Search for the cell housing the specified text and yield its [X, Y] center coordinate. 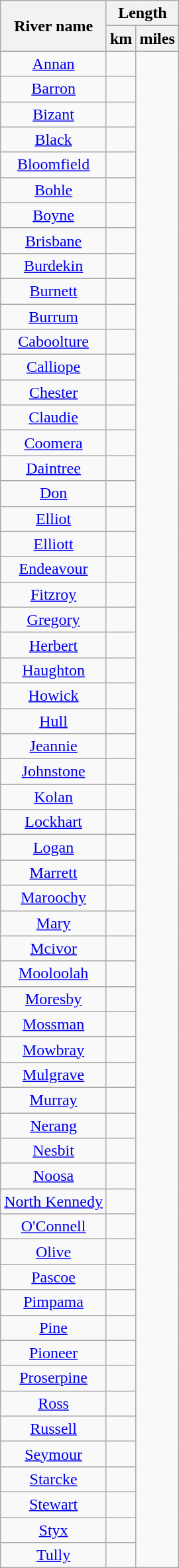
Pioneer [54, 1353]
Barron [54, 89]
km [121, 39]
Length [142, 13]
Bizant [54, 114]
Hull [54, 721]
Gregory [54, 620]
Daintree [54, 468]
Lockhart [54, 822]
Mowbray [54, 1049]
Noosa [54, 1176]
Logan [54, 847]
Burrum [54, 317]
Herbert [54, 645]
Black [54, 139]
Elliott [54, 544]
O'Connell [54, 1227]
Olive [54, 1252]
Tully [54, 1555]
Brisbane [54, 240]
Don [54, 493]
Starcke [54, 1479]
Boyne [54, 215]
Chester [54, 392]
Endeavour [54, 569]
Mulgrave [54, 1075]
miles [157, 39]
Stewart [54, 1504]
Burnett [54, 291]
Jeannie [54, 746]
Murray [54, 1100]
Moresby [54, 999]
Burdekin [54, 266]
Nesbit [54, 1151]
Claudie [54, 418]
Seymour [54, 1454]
Johnstone [54, 772]
Mary [54, 923]
Bohle [54, 190]
Elliot [54, 519]
Fitzroy [54, 594]
Haughton [54, 670]
Mcivor [54, 948]
River name [54, 26]
Maroochy [54, 898]
North Kennedy [54, 1201]
Styx [54, 1529]
Russell [54, 1429]
Howick [54, 695]
Pine [54, 1328]
Coomera [54, 443]
Mossman [54, 1024]
Kolan [54, 797]
Bloomfield [54, 165]
Nerang [54, 1126]
Caboolture [54, 342]
Annan [54, 64]
Pimpama [54, 1302]
Mooloolah [54, 974]
Pascoe [54, 1277]
Calliope [54, 367]
Marrett [54, 873]
Ross [54, 1403]
Proserpine [54, 1378]
